Scan for the cell matching the given text and deliver its (X, Y) coordinate at center. 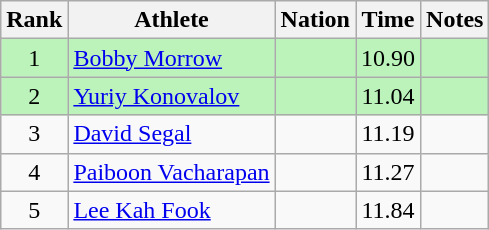
3 (34, 134)
1 (34, 58)
4 (34, 172)
Lee Kah Fook (172, 210)
Athlete (172, 20)
Yuriy Konovalov (172, 96)
11.04 (388, 96)
5 (34, 210)
11.19 (388, 134)
2 (34, 96)
10.90 (388, 58)
Bobby Morrow (172, 58)
Notes (455, 20)
Rank (34, 20)
11.84 (388, 210)
Nation (315, 20)
Paiboon Vacharapan (172, 172)
11.27 (388, 172)
Time (388, 20)
David Segal (172, 134)
